Find where the given text appears and provide that cell's center as (x, y) coordinate. 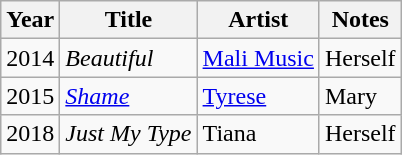
Beautiful (128, 58)
Title (128, 20)
Notes (360, 20)
Artist (258, 20)
2014 (30, 58)
2015 (30, 96)
Mary (360, 96)
Just My Type (128, 134)
Year (30, 20)
Tiana (258, 134)
Tyrese (258, 96)
2018 (30, 134)
Mali Music (258, 58)
Shame (128, 96)
